Scan for the cell matching the given text and deliver its [x, y] coordinate at center. 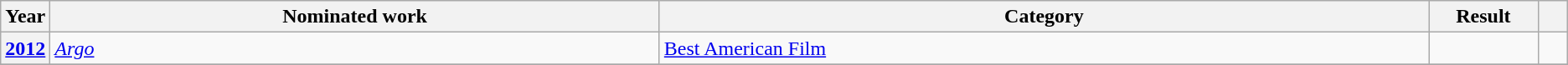
Nominated work [355, 17]
2012 [25, 48]
Argo [355, 48]
Year [25, 17]
Best American Film [1044, 48]
Category [1044, 17]
Result [1484, 17]
